Scan for the cell matching the given text and deliver its [x, y] coordinate at center. 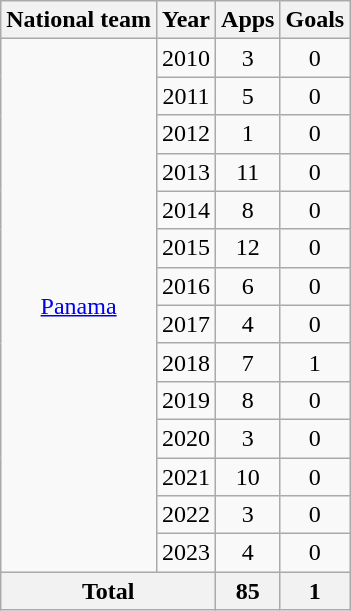
5 [248, 96]
Goals [315, 20]
2013 [186, 172]
2022 [186, 515]
2017 [186, 324]
2015 [186, 248]
7 [248, 362]
2020 [186, 438]
6 [248, 286]
12 [248, 248]
2019 [186, 400]
2010 [186, 58]
2014 [186, 210]
Panama [79, 306]
2011 [186, 96]
National team [79, 20]
Total [108, 591]
Year [186, 20]
2012 [186, 134]
85 [248, 591]
2018 [186, 362]
10 [248, 477]
Apps [248, 20]
11 [248, 172]
2016 [186, 286]
2023 [186, 553]
2021 [186, 477]
